Capture the cell that displays the provided text and extract its (X, Y) central coordinate. 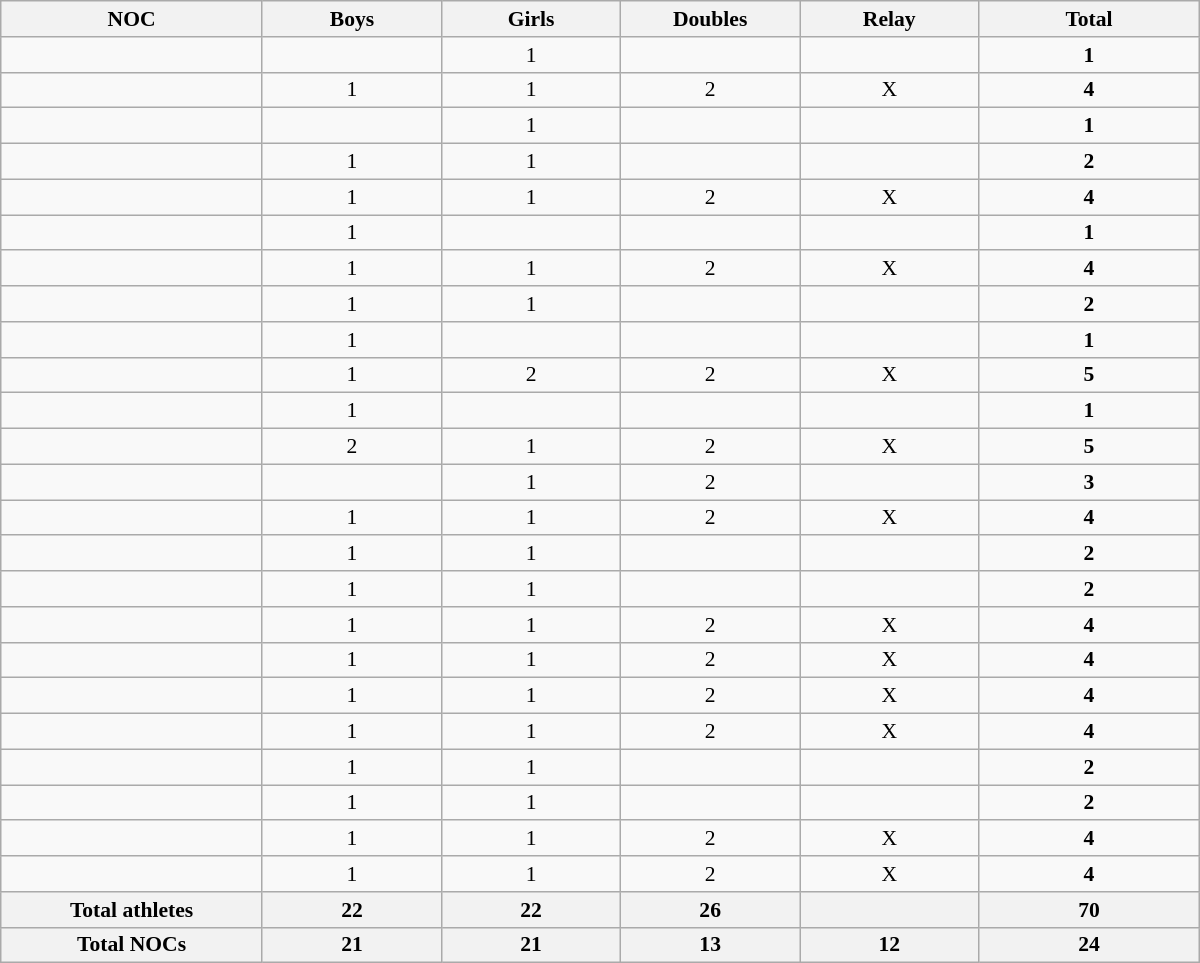
26 (710, 910)
12 (890, 945)
Total (1089, 19)
Girls (532, 19)
Total athletes (132, 910)
Boys (352, 19)
13 (710, 945)
Doubles (710, 19)
Relay (890, 19)
24 (1089, 945)
3 (1089, 482)
NOC (132, 19)
70 (1089, 910)
Total NOCs (132, 945)
